From the cell containing the given text, extract its center point as [X, Y] coordinate. 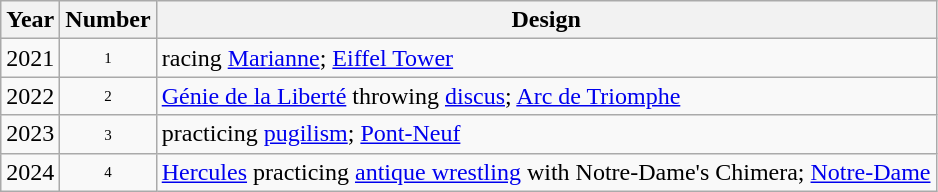
2 [108, 96]
2022 [30, 96]
1 [108, 58]
Year [30, 20]
practicing pugilism; Pont-Neuf [546, 134]
Design [546, 20]
2023 [30, 134]
Number [108, 20]
Génie de la Liberté throwing discus; Arc de Triomphe [546, 96]
4 [108, 172]
2024 [30, 172]
Hercules practicing antique wrestling with Notre-Dame's Chimera; Notre-Dame [546, 172]
racing Marianne; Eiffel Tower [546, 58]
3 [108, 134]
2021 [30, 58]
